Output the [X, Y] coordinate of the center of the cell containing the given text.  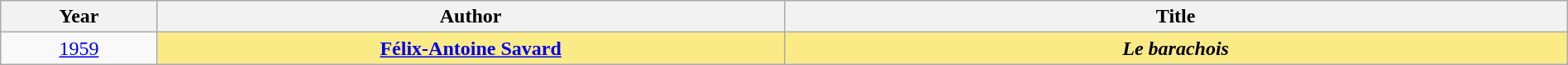
Title [1176, 17]
Year [79, 17]
Félix-Antoine Savard [471, 48]
1959 [79, 48]
Le barachois [1176, 48]
Author [471, 17]
